Search for the cell housing the specified text and yield its (X, Y) center coordinate. 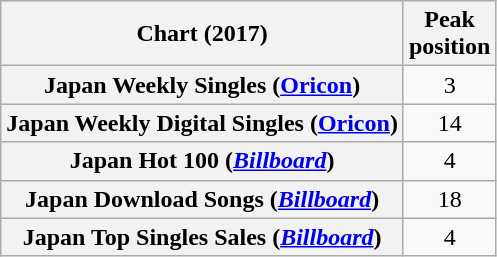
Japan Download Songs (Billboard) (202, 199)
Japan Hot 100 (Billboard) (202, 161)
14 (449, 123)
Japan Weekly Digital Singles (Oricon) (202, 123)
3 (449, 85)
18 (449, 199)
Japan Weekly Singles (Oricon) (202, 85)
Chart (2017) (202, 34)
Japan Top Singles Sales (Billboard) (202, 237)
Peakposition (449, 34)
